Return (x, y) of the center of cell containing provided text 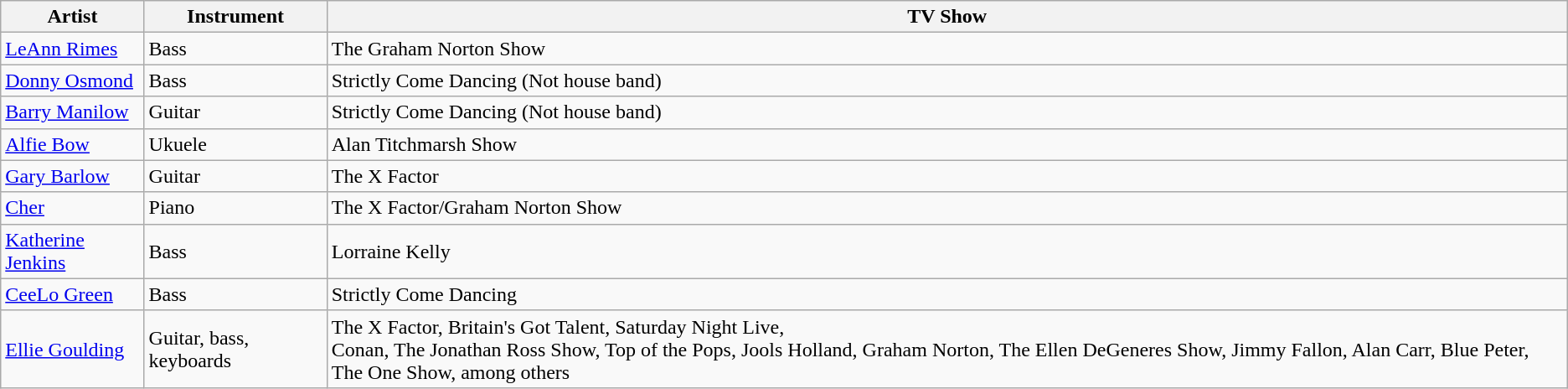
Piano (235, 208)
Guitar, bass, keyboards (235, 349)
Gary Barlow (72, 176)
Barry Manilow (72, 112)
The Graham Norton Show (946, 49)
The X Factor/Graham Norton Show (946, 208)
Strictly Come Dancing (946, 294)
TV Show (946, 17)
Alfie Bow (72, 144)
Donny Osmond (72, 80)
Katherine Jenkins (72, 252)
Lorraine Kelly (946, 252)
Ukuele (235, 144)
CeeLo Green (72, 294)
Instrument (235, 17)
Artist (72, 17)
Alan Titchmarsh Show (946, 144)
LeAnn Rimes (72, 49)
Cher (72, 208)
The X Factor (946, 176)
Ellie Goulding (72, 349)
